Scan for the cell matching the given text and deliver its (X, Y) coordinate at center. 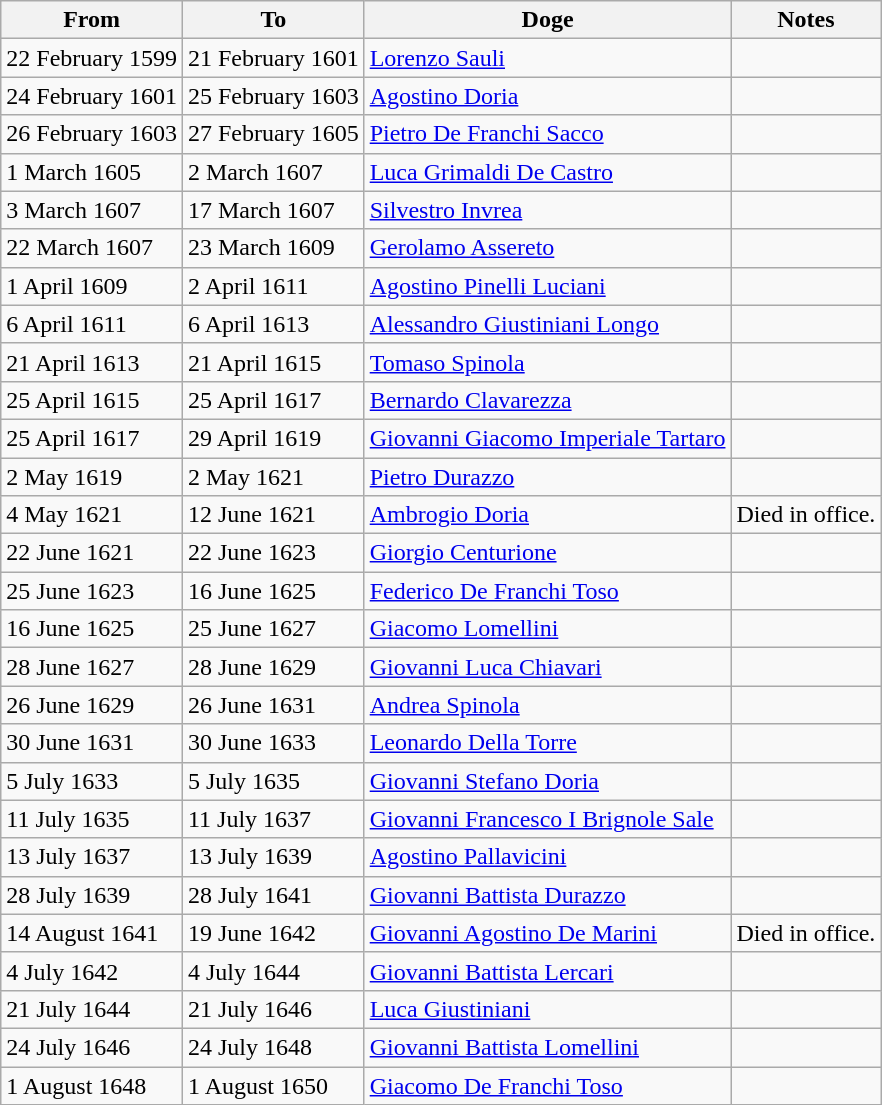
28 July 1641 (273, 895)
17 March 1607 (273, 210)
12 June 1621 (273, 515)
2 May 1621 (273, 477)
Giorgio Centurione (548, 553)
22 February 1599 (92, 58)
3 March 1607 (92, 210)
Giovanni Stefano Doria (548, 781)
Giovanni Agostino De Marini (548, 933)
28 July 1639 (92, 895)
Alessandro Giustiniani Longo (548, 324)
27 February 1605 (273, 134)
Doge (548, 20)
Bernardo Clavarezza (548, 400)
4 May 1621 (92, 515)
22 March 1607 (92, 248)
Tomaso Spinola (548, 362)
1 August 1650 (273, 1085)
21 July 1644 (92, 1009)
4 July 1642 (92, 971)
13 July 1637 (92, 857)
2 March 1607 (273, 172)
Andrea Spinola (548, 705)
24 July 1648 (273, 1047)
Ambrogio Doria (548, 515)
1 August 1648 (92, 1085)
23 March 1609 (273, 248)
Lorenzo Sauli (548, 58)
13 July 1639 (273, 857)
From (92, 20)
Agostino Doria (548, 96)
24 July 1646 (92, 1047)
Agostino Pallavicini (548, 857)
5 July 1635 (273, 781)
5 July 1633 (92, 781)
11 July 1637 (273, 819)
28 June 1627 (92, 667)
Agostino Pinelli Luciani (548, 286)
Giacomo De Franchi Toso (548, 1085)
2 April 1611 (273, 286)
Federico De Franchi Toso (548, 591)
25 June 1623 (92, 591)
Giovanni Battista Lercari (548, 971)
Giovanni Battista Durazzo (548, 895)
6 April 1611 (92, 324)
30 June 1633 (273, 743)
21 April 1613 (92, 362)
29 April 1619 (273, 438)
Giacomo Lomellini (548, 629)
4 July 1644 (273, 971)
21 April 1615 (273, 362)
Giovanni Battista Lomellini (548, 1047)
To (273, 20)
25 April 1615 (92, 400)
Luca Grimaldi De Castro (548, 172)
Luca Giustiniani (548, 1009)
Giovanni Giacomo Imperiale Tartaro (548, 438)
Giovanni Francesco I Brignole Sale (548, 819)
1 March 1605 (92, 172)
24 February 1601 (92, 96)
Gerolamo Assereto (548, 248)
22 June 1621 (92, 553)
Leonardo Della Torre (548, 743)
Pietro De Franchi Sacco (548, 134)
14 August 1641 (92, 933)
26 June 1631 (273, 705)
6 April 1613 (273, 324)
Silvestro Invrea (548, 210)
21 February 1601 (273, 58)
26 June 1629 (92, 705)
21 July 1646 (273, 1009)
30 June 1631 (92, 743)
2 May 1619 (92, 477)
11 July 1635 (92, 819)
28 June 1629 (273, 667)
22 June 1623 (273, 553)
Giovanni Luca Chiavari (548, 667)
26 February 1603 (92, 134)
Notes (806, 20)
Pietro Durazzo (548, 477)
19 June 1642 (273, 933)
25 June 1627 (273, 629)
1 April 1609 (92, 286)
25 February 1603 (273, 96)
